Pinpoint the cell where the given text exists, returning its (X, Y) midpoint coordinate. 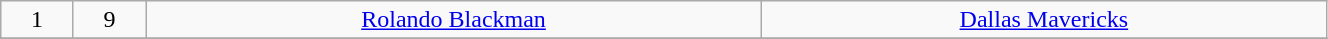
Rolando Blackman (454, 20)
1 (38, 20)
Dallas Mavericks (1044, 20)
9 (110, 20)
